Scan for the cell matching the given text and deliver its [X, Y] coordinate at center. 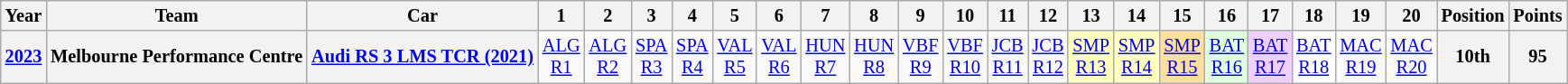
95 [1538, 57]
Car [422, 15]
SPAR3 [652, 57]
3 [652, 15]
MACR20 [1411, 57]
SPAR4 [691, 57]
Year [23, 15]
BATR17 [1270, 57]
JCBR11 [1007, 57]
9 [921, 15]
6 [778, 15]
ALGR2 [608, 57]
SMPR14 [1137, 57]
ALGR1 [561, 57]
13 [1090, 15]
Position [1473, 15]
16 [1227, 15]
1 [561, 15]
2 [608, 15]
11 [1007, 15]
12 [1049, 15]
Team [177, 15]
7 [825, 15]
BATR16 [1227, 57]
Melbourne Performance Centre [177, 57]
10th [1473, 57]
4 [691, 15]
14 [1137, 15]
VBFR10 [964, 57]
JCBR12 [1049, 57]
17 [1270, 15]
Audi RS 3 LMS TCR (2021) [422, 57]
Points [1538, 15]
5 [735, 15]
SMPR13 [1090, 57]
20 [1411, 15]
MACR19 [1360, 57]
10 [964, 15]
19 [1360, 15]
HUNR8 [874, 57]
8 [874, 15]
2023 [23, 57]
15 [1182, 15]
VALR6 [778, 57]
SMPR15 [1182, 57]
18 [1313, 15]
HUNR7 [825, 57]
VALR5 [735, 57]
VBFR9 [921, 57]
BATR18 [1313, 57]
